Determine the [x, y] coordinate at the center of the cell enclosing the given text.  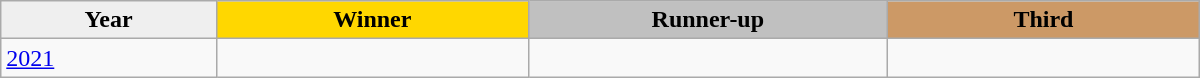
Third [1044, 20]
Winner [372, 20]
2021 [109, 58]
Year [109, 20]
Runner-up [708, 20]
